From the cell containing the given text, extract its center point as [X, Y] coordinate. 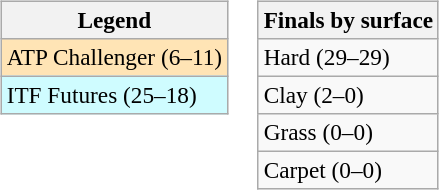
ATP Challenger (6–11) [114, 57]
ITF Futures (25–18) [114, 95]
Legend [114, 20]
Clay (2–0) [348, 95]
Grass (0–0) [348, 133]
Carpet (0–0) [348, 171]
Hard (29–29) [348, 57]
Finals by surface [348, 20]
